Identify which cell holds the provided text, then report its (X, Y) central coordinate. 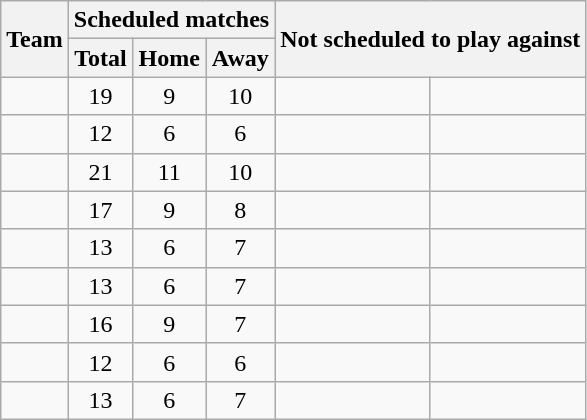
Home (170, 58)
Away (240, 58)
16 (100, 324)
21 (100, 172)
17 (100, 210)
Not scheduled to play against (430, 39)
19 (100, 96)
Scheduled matches (171, 20)
Team (35, 39)
Total (100, 58)
11 (170, 172)
8 (240, 210)
